Locate the cell with the specified text and output its (x, y) center coordinate. 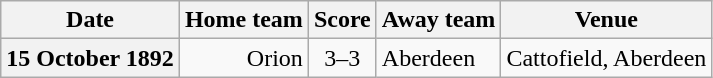
Orion (244, 58)
Venue (606, 20)
Away team (438, 20)
Cattofield, Aberdeen (606, 58)
Date (90, 20)
15 October 1892 (90, 58)
Score (342, 20)
3–3 (342, 58)
Home team (244, 20)
Aberdeen (438, 58)
